Pinpoint the cell where the given text exists, returning its [X, Y] midpoint coordinate. 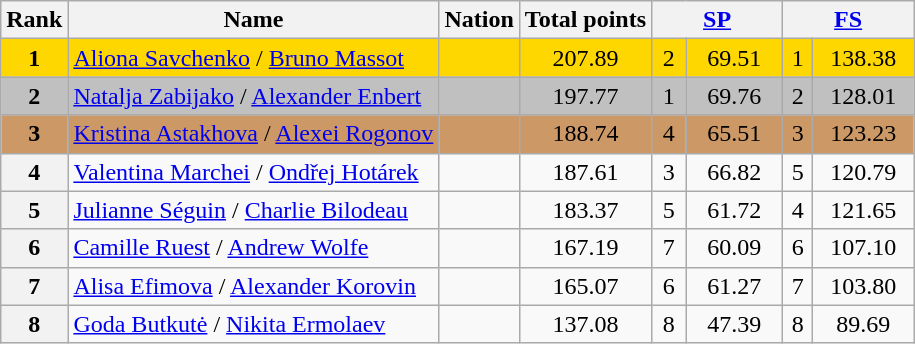
89.69 [864, 324]
183.37 [585, 210]
Nation [479, 20]
Total points [585, 20]
47.39 [734, 324]
66.82 [734, 172]
69.76 [734, 96]
197.77 [585, 96]
188.74 [585, 134]
128.01 [864, 96]
61.27 [734, 286]
SP [718, 20]
Alisa Efimova / Alexander Korovin [254, 286]
120.79 [864, 172]
107.10 [864, 248]
187.61 [585, 172]
Valentina Marchei / Ondřej Hotárek [254, 172]
167.19 [585, 248]
165.07 [585, 286]
61.72 [734, 210]
Kristina Astakhova / Alexei Rogonov [254, 134]
138.38 [864, 58]
Aliona Savchenko / Bruno Massot [254, 58]
103.80 [864, 286]
Goda Butkutė / Nikita Ermolaev [254, 324]
60.09 [734, 248]
FS [848, 20]
65.51 [734, 134]
Name [254, 20]
121.65 [864, 210]
207.89 [585, 58]
Julianne Séguin / Charlie Bilodeau [254, 210]
123.23 [864, 134]
Rank [34, 20]
137.08 [585, 324]
Camille Ruest / Andrew Wolfe [254, 248]
Natalja Zabijako / Alexander Enbert [254, 96]
69.51 [734, 58]
